Extract the (x, y) coordinate from the center of the cell holding the provided text.  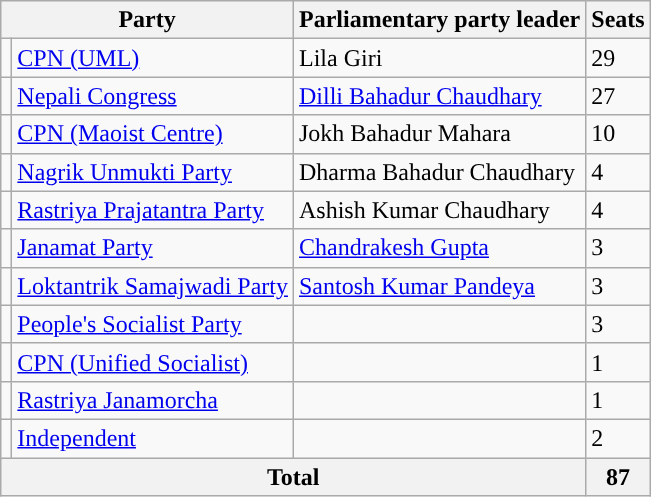
CPN (Unified Socialist) (153, 362)
Santosh Kumar Pandeya (439, 286)
Party (148, 20)
Dharma Bahadur Chaudhary (439, 172)
Parliamentary party leader (439, 20)
27 (618, 96)
Loktantrik Samajwadi Party (153, 286)
Nagrik Unmukti Party (153, 172)
Rastriya Prajatantra Party (153, 210)
Janamat Party (153, 248)
Jokh Bahadur Mahara (439, 134)
Dilli Bahadur Chaudhary (439, 96)
87 (618, 477)
2 (618, 438)
29 (618, 58)
CPN (UML) (153, 58)
Rastriya Janamorcha (153, 400)
10 (618, 134)
Seats (618, 20)
Total (294, 477)
CPN (Maoist Centre) (153, 134)
Independent (153, 438)
People's Socialist Party (153, 324)
Ashish Kumar Chaudhary (439, 210)
Lila Giri (439, 58)
Nepali Congress (153, 96)
Chandrakesh Gupta (439, 248)
